Return (x, y) of the center of cell containing provided text 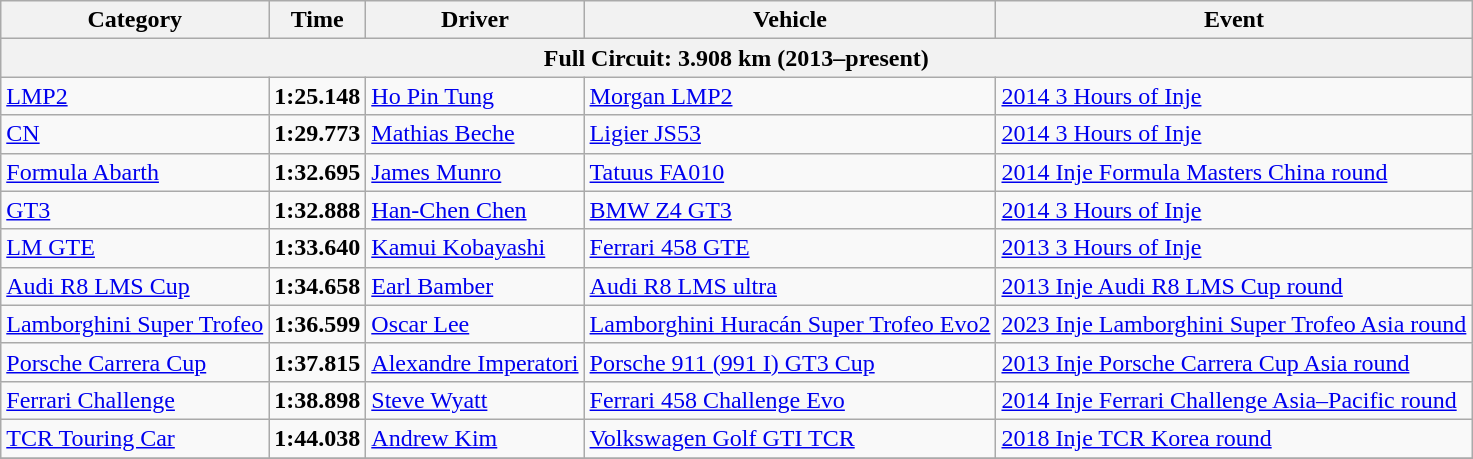
Formula Abarth (135, 172)
Porsche Carrera Cup (135, 362)
Kamui Kobayashi (475, 248)
Lamborghini Huracán Super Trofeo Evo2 (790, 324)
Earl Bamber (475, 286)
Ferrari 458 GTE (790, 248)
1:44.038 (318, 438)
2014 Inje Ferrari Challenge Asia–Pacific round (1234, 400)
Alexandre Imperatori (475, 362)
2023 Inje Lamborghini Super Trofeo Asia round (1234, 324)
Steve Wyatt (475, 400)
Full Circuit: 3.908 km (2013–present) (736, 58)
Andrew Kim (475, 438)
CN (135, 134)
2018 Inje TCR Korea round (1234, 438)
Volkswagen Golf GTI TCR (790, 438)
1:37.815 (318, 362)
1:36.599 (318, 324)
Lamborghini Super Trofeo (135, 324)
Tatuus FA010 (790, 172)
1:38.898 (318, 400)
1:34.658 (318, 286)
1:25.148 (318, 96)
James Munro (475, 172)
Vehicle (790, 20)
2014 Inje Formula Masters China round (1234, 172)
TCR Touring Car (135, 438)
Han-Chen Chen (475, 210)
1:32.695 (318, 172)
Driver (475, 20)
2013 3 Hours of Inje (1234, 248)
Ho Pin Tung (475, 96)
LM GTE (135, 248)
1:32.888 (318, 210)
LMP2 (135, 96)
Morgan LMP2 (790, 96)
BMW Z4 GT3 (790, 210)
1:33.640 (318, 248)
Event (1234, 20)
GT3 (135, 210)
Oscar Lee (475, 324)
Category (135, 20)
Time (318, 20)
2013 Inje Porsche Carrera Cup Asia round (1234, 362)
Mathias Beche (475, 134)
Audi R8 LMS ultra (790, 286)
1:29.773 (318, 134)
Ferrari Challenge (135, 400)
Ligier JS53 (790, 134)
Ferrari 458 Challenge Evo (790, 400)
Audi R8 LMS Cup (135, 286)
Porsche 911 (991 I) GT3 Cup (790, 362)
2013 Inje Audi R8 LMS Cup round (1234, 286)
